Return the (X, Y) coordinate for the center point of the cell that contains the specified text.  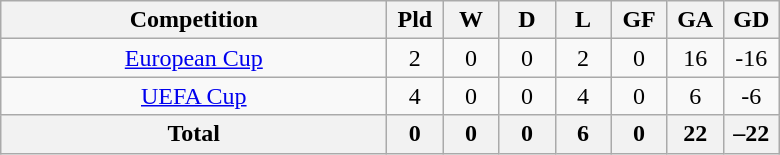
L (583, 20)
-16 (751, 58)
Competition (194, 20)
22 (695, 134)
GA (695, 20)
Pld (415, 20)
-6 (751, 96)
GD (751, 20)
16 (695, 58)
UEFA Cup (194, 96)
Total (194, 134)
European Cup (194, 58)
D (527, 20)
GF (639, 20)
W (471, 20)
–22 (751, 134)
